For the text-containing cell, return its midpoint in [X, Y] coordinate format. 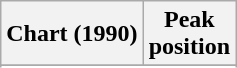
Chart (1990) [72, 34]
Peakposition [189, 34]
